Identify which cell holds the provided text, then report its [X, Y] central coordinate. 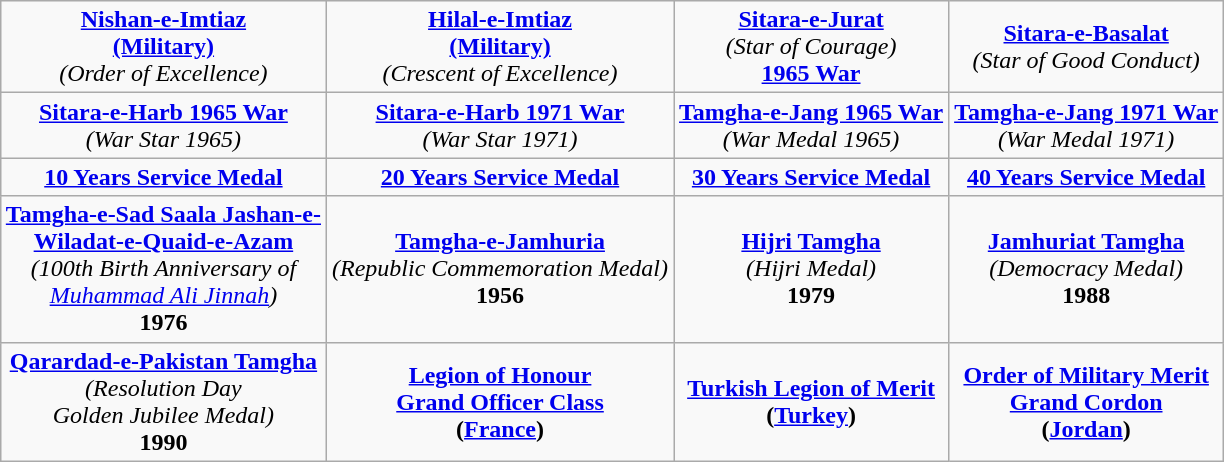
20 Years Service Medal [500, 177]
Sitara-e-Harb 1971 War(War Star 1971) [500, 126]
Tamgha-e-Jang 1965 War(War Medal 1965) [812, 126]
Nishan-e-Imtiaz(Military)(Order of Excellence) [163, 47]
Tamgha-e-Sad Saala Jashan-e-Wiladat-e-Quaid-e-Azam(100th Birth Anniversary ofMuhammad Ali Jinnah)1976 [163, 269]
Sitara-e-Basalat(Star of Good Conduct) [1086, 47]
Tamgha-e-Jang 1971 War(War Medal 1971) [1086, 126]
Sitara-e-Harb 1965 War(War Star 1965) [163, 126]
Jamhuriat Tamgha(Democracy Medal)1988 [1086, 269]
Tamgha-e-Jamhuria(Republic Commemoration Medal)1956 [500, 269]
Order of Military MeritGrand Cordon(Jordan) [1086, 402]
Sitara-e-Jurat(Star of Courage)1965 War [812, 47]
Hijri Tamgha(Hijri Medal)1979 [812, 269]
Legion of HonourGrand Officer Class(France) [500, 402]
40 Years Service Medal [1086, 177]
10 Years Service Medal [163, 177]
Turkish Legion of Merit(Turkey) [812, 402]
Qarardad-e-Pakistan Tamgha(Resolution DayGolden Jubilee Medal)1990 [163, 402]
30 Years Service Medal [812, 177]
Hilal-e-Imtiaz(Military)(Crescent of Excellence) [500, 47]
